Find where the given text appears and provide that cell's center as (x, y) coordinate. 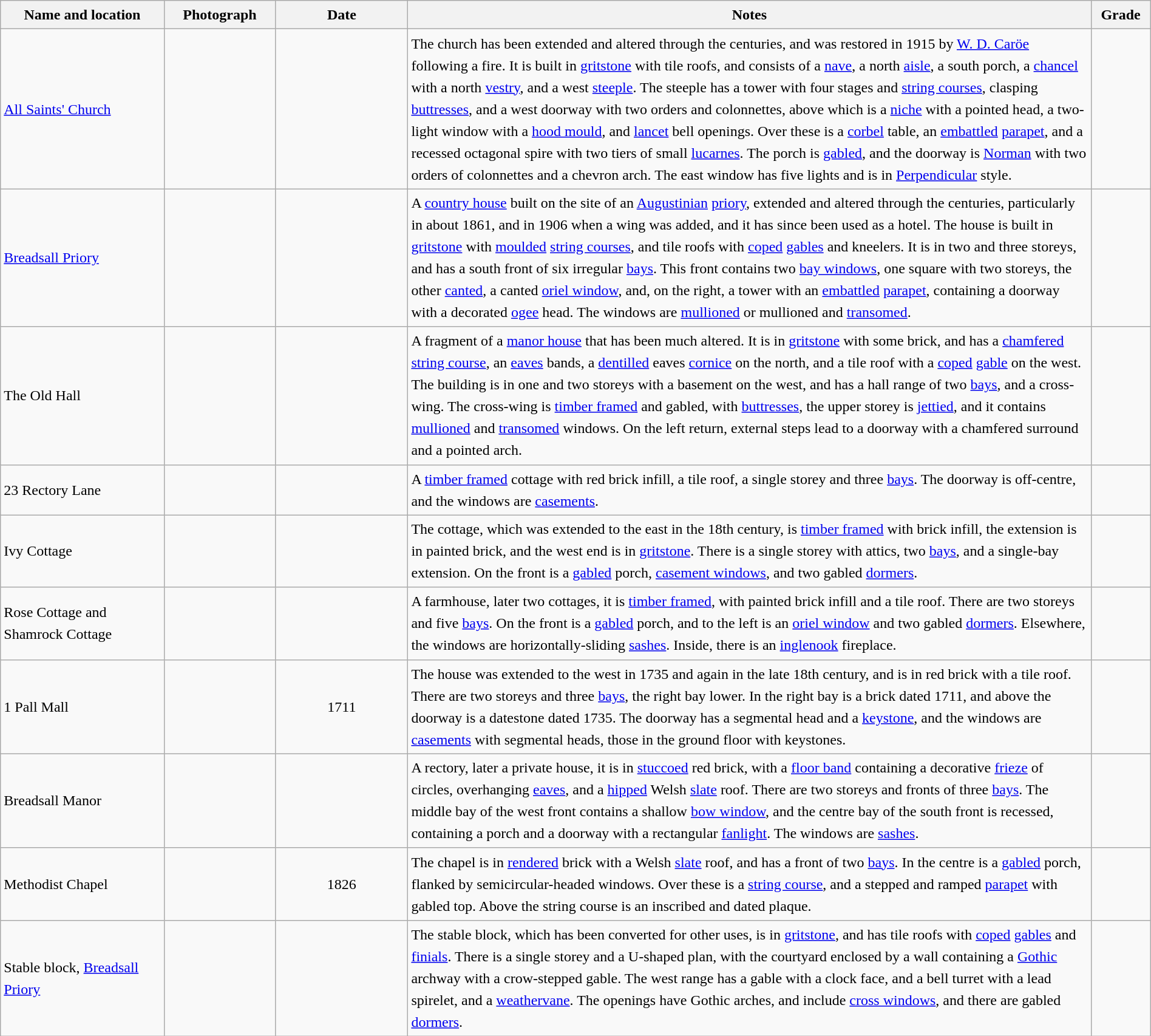
Rose Cottage and Shamrock Cottage (83, 623)
1711 (342, 707)
Notes (749, 15)
The Old Hall (83, 396)
All Saints' Church (83, 109)
Ivy Cottage (83, 551)
Breadsall Priory (83, 257)
A timber framed cottage with red brick infill, a tile roof, a single storey and three bays. The doorway is off-centre, and the windows are casements. (749, 489)
Photograph (220, 15)
23 Rectory Lane (83, 489)
Stable block, Breadsall Priory (83, 978)
Breadsall Manor (83, 800)
1 Pall Mall (83, 707)
Methodist Chapel (83, 884)
Date (342, 15)
Grade (1121, 15)
1826 (342, 884)
Name and location (83, 15)
